Provide the [X, Y] coordinate of the cell's center where the given text is located.  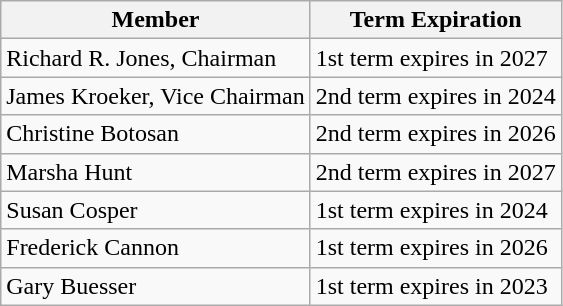
1st term expires in 2024 [436, 210]
Gary Buesser [156, 286]
2nd term expires in 2027 [436, 172]
1st term expires in 2027 [436, 58]
Richard R. Jones, Chairman [156, 58]
Susan Cosper [156, 210]
Frederick Cannon [156, 248]
Christine Botosan [156, 134]
2nd term expires in 2024 [436, 96]
Marsha Hunt [156, 172]
1st term expires in 2023 [436, 286]
James Kroeker, Vice Chairman [156, 96]
2nd term expires in 2026 [436, 134]
Term Expiration [436, 20]
1st term expires in 2026 [436, 248]
Member [156, 20]
